Determine the [X, Y] coordinate at the center of the cell enclosing the given text.  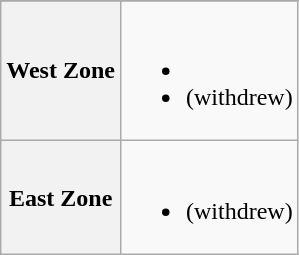
East Zone [61, 198]
West Zone [61, 71]
